Capture the cell that displays the provided text and extract its [x, y] central coordinate. 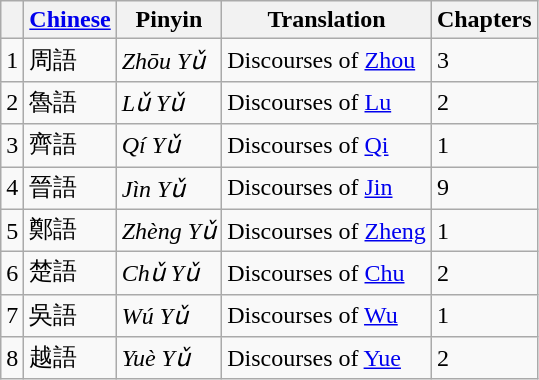
鄭語 [70, 230]
Discourses of Wu [327, 316]
Discourses of Yue [327, 358]
Chǔ Yǔ [168, 274]
Chinese [70, 20]
5 [12, 230]
Translation [327, 20]
吳語 [70, 316]
越語 [70, 358]
周語 [70, 60]
Jìn Yǔ [168, 188]
Yuè Yǔ [168, 358]
4 [12, 188]
齊語 [70, 146]
Chapters [484, 20]
Discourses of Lu [327, 102]
Pinyin [168, 20]
Lǔ Yǔ [168, 102]
Wú Yǔ [168, 316]
8 [12, 358]
晉語 [70, 188]
Zhōu Yǔ [168, 60]
楚語 [70, 274]
7 [12, 316]
Zhèng Yǔ [168, 230]
9 [484, 188]
6 [12, 274]
Discourses of Qi [327, 146]
Discourses of Zhou [327, 60]
Discourses of Zheng [327, 230]
魯語 [70, 102]
Discourses of Jin [327, 188]
Discourses of Chu [327, 274]
Qí Yǔ [168, 146]
